Scan for the cell matching the given text and deliver its (x, y) coordinate at center. 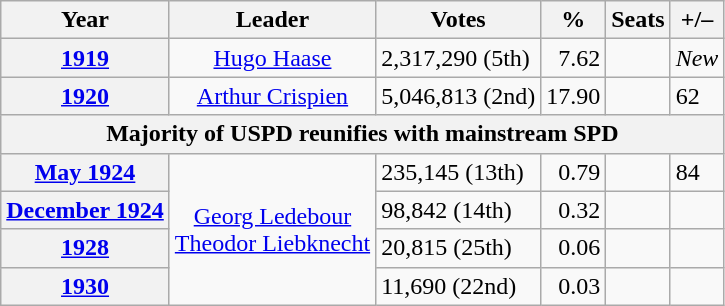
% (574, 20)
20,815 (25th) (458, 248)
11,690 (22nd) (458, 286)
December 1924 (86, 210)
New (697, 58)
0.32 (574, 210)
May 1924 (86, 172)
1928 (86, 248)
Seats (638, 20)
Year (86, 20)
17.90 (574, 96)
7.62 (574, 58)
Leader (272, 20)
Majority of USPD reunifies with mainstream SPD (362, 134)
0.79 (574, 172)
1930 (86, 286)
1920 (86, 96)
98,842 (14th) (458, 210)
Arthur Crispien (272, 96)
0.03 (574, 286)
235,145 (13th) (458, 172)
62 (697, 96)
84 (697, 172)
Georg LedebourTheodor Liebknecht (272, 229)
0.06 (574, 248)
1919 (86, 58)
+/– (697, 20)
Votes (458, 20)
2,317,290 (5th) (458, 58)
5,046,813 (2nd) (458, 96)
Hugo Haase (272, 58)
